Return (X, Y) of the center of cell containing provided text 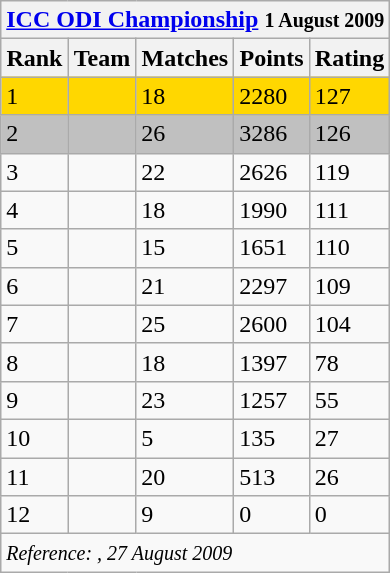
8 (34, 362)
135 (272, 438)
Reference: , 27 August 2009 (196, 553)
Team (102, 58)
23 (185, 400)
111 (350, 210)
12 (34, 515)
2626 (272, 172)
126 (350, 134)
1 (34, 96)
Rank (34, 58)
7 (34, 324)
10 (34, 438)
11 (34, 477)
6 (34, 286)
3 (34, 172)
110 (350, 248)
127 (350, 96)
2600 (272, 324)
25 (185, 324)
78 (350, 362)
104 (350, 324)
1651 (272, 248)
1990 (272, 210)
513 (272, 477)
15 (185, 248)
27 (350, 438)
21 (185, 286)
ICC ODI Championship 1 August 2009 (196, 20)
119 (350, 172)
Points (272, 58)
Rating (350, 58)
2297 (272, 286)
20 (185, 477)
4 (34, 210)
3286 (272, 134)
1397 (272, 362)
2 (34, 134)
1257 (272, 400)
22 (185, 172)
55 (350, 400)
Matches (185, 58)
2280 (272, 96)
109 (350, 286)
